Pinpoint the cell where the given text exists, returning its [X, Y] midpoint coordinate. 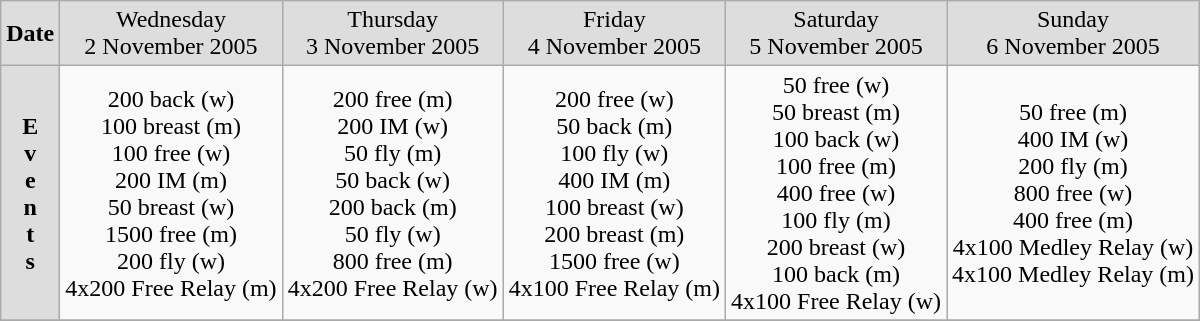
Wednesday 2 November 2005 [171, 34]
50 free (m) 400 IM (w) 200 fly (m) 800 free (w) 400 free (m) 4x100 Medley Relay (w) 4x100 Medley Relay (m) [1074, 193]
Date [30, 34]
200 back (w) 100 breast (m) 100 free (w) 200 IM (m) 50 breast (w) 1500 free (m) 200 fly (w) 4x200 Free Relay (m) [171, 193]
200 free (w) 50 back (m) 100 fly (w) 400 IM (m) 100 breast (w) 200 breast (m) 1500 free (w) 4x100 Free Relay (m) [614, 193]
E v e n t s [30, 193]
Friday 4 November 2005 [614, 34]
Thursday 3 November 2005 [392, 34]
200 free (m) 200 IM (w) 50 fly (m) 50 back (w) 200 back (m) 50 fly (w) 800 free (m) 4x200 Free Relay (w) [392, 193]
Sunday 6 November 2005 [1074, 34]
50 free (w) 50 breast (m) 100 back (w) 100 free (m) 400 free (w) 100 fly (m) 200 breast (w) 100 back (m) 4x100 Free Relay (w) [836, 193]
Saturday 5 November 2005 [836, 34]
